Locate the cell with the specified text and output its (x, y) center coordinate. 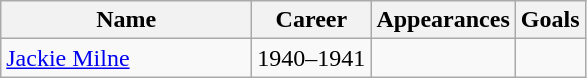
Jackie Milne (126, 58)
1940–1941 (312, 58)
Goals (550, 20)
Name (126, 20)
Appearances (443, 20)
Career (312, 20)
